Pinpoint the cell where the given text exists, returning its [x, y] midpoint coordinate. 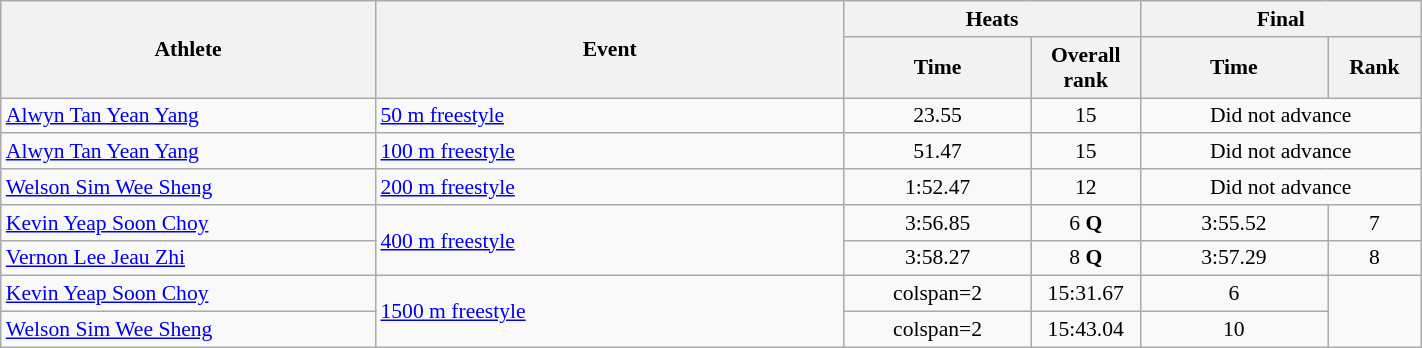
3:56.85 [938, 223]
10 [1234, 330]
50 m freestyle [609, 116]
7 [1375, 223]
Final [1280, 19]
Rank [1375, 68]
8 Q [1086, 258]
Overall rank [1086, 68]
8 [1375, 258]
12 [1086, 187]
1500 m freestyle [609, 312]
1:52.47 [938, 187]
100 m freestyle [609, 152]
51.47 [938, 152]
15:43.04 [1086, 330]
15:31.67 [1086, 294]
Vernon Lee Jeau Zhi [188, 258]
6 [1234, 294]
3:58.27 [938, 258]
Heats [992, 19]
6 Q [1086, 223]
3:55.52 [1234, 223]
Athlete [188, 50]
3:57.29 [1234, 258]
23.55 [938, 116]
200 m freestyle [609, 187]
Event [609, 50]
400 m freestyle [609, 240]
